Locate the cell with the specified text and output its [X, Y] center coordinate. 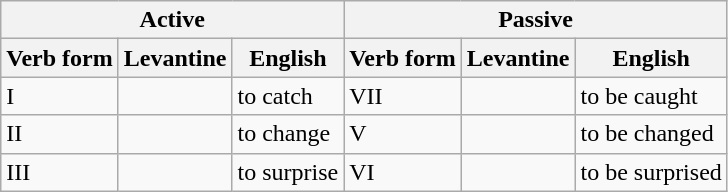
to be changed [651, 134]
II [60, 134]
to be caught [651, 96]
to catch [288, 96]
III [60, 172]
V [402, 134]
to be surprised [651, 172]
Passive [536, 20]
I [60, 96]
to surprise [288, 172]
VII [402, 96]
VI [402, 172]
Active [172, 20]
to change [288, 134]
